Determine the (X, Y) coordinate at the center of the cell enclosing the given text.  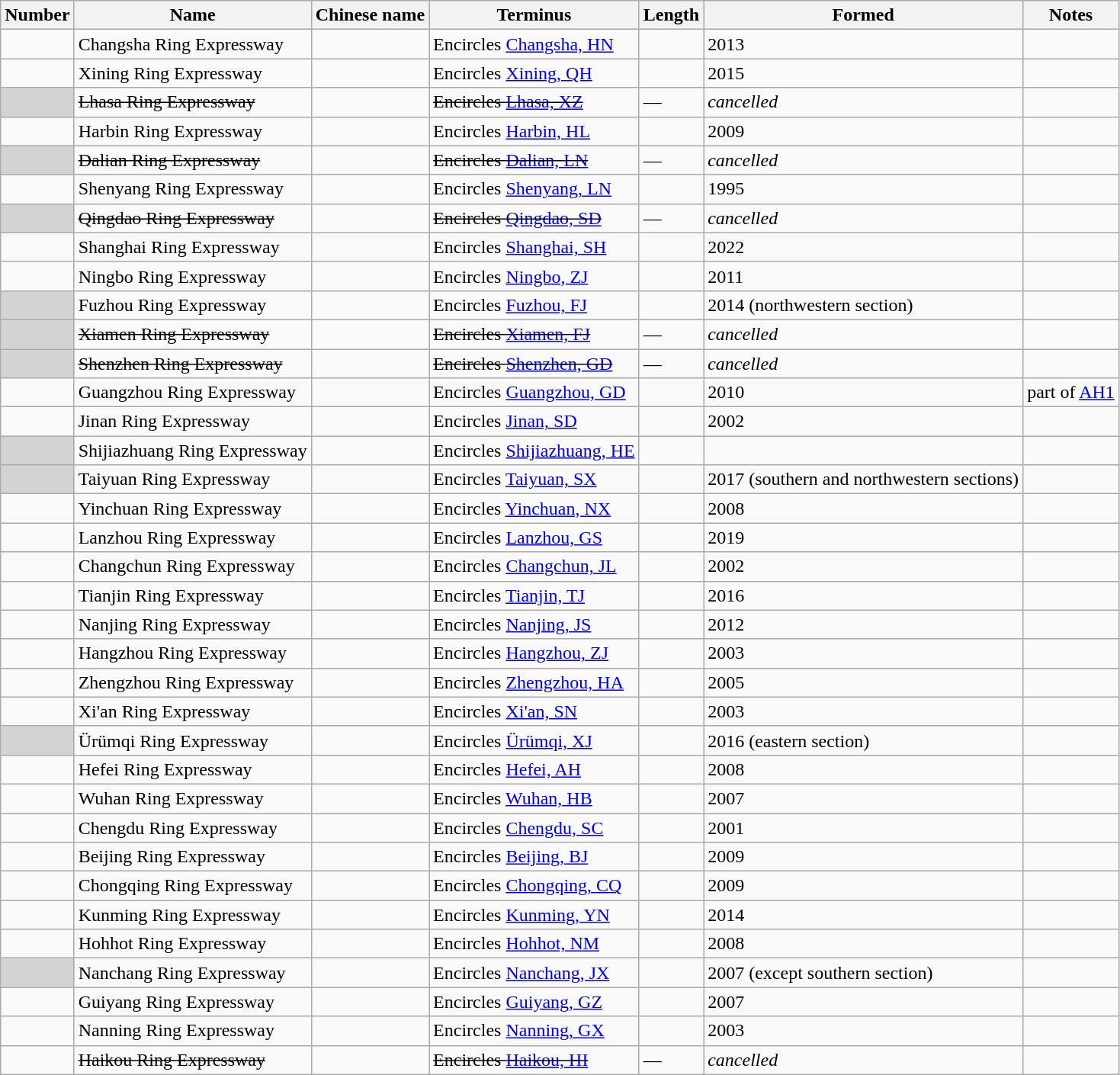
Encircles Guiyang, GZ (534, 1002)
Encircles Xi'an, SN (534, 711)
2019 (863, 537)
Changsha Ring Expressway (192, 44)
Encircles Ürümqi, XJ (534, 740)
Encircles Shanghai, SH (534, 247)
Encircles Wuhan, HB (534, 798)
Fuzhou Ring Expressway (192, 305)
Xiamen Ring Expressway (192, 334)
Shenzhen Ring Expressway (192, 364)
Encircles Shenyang, LN (534, 189)
Encircles Nanchang, JX (534, 973)
Yinchuan Ring Expressway (192, 509)
Encircles Changchun, JL (534, 566)
Hangzhou Ring Expressway (192, 653)
Hohhot Ring Expressway (192, 944)
Chengdu Ring Expressway (192, 827)
Encircles Taiyuan, SX (534, 480)
Chinese name (370, 15)
Taiyuan Ring Expressway (192, 480)
Encircles Nanjing, JS (534, 624)
Wuhan Ring Expressway (192, 798)
Encircles Zhengzhou, HA (534, 682)
Changchun Ring Expressway (192, 566)
Ningbo Ring Expressway (192, 276)
Haikou Ring Expressway (192, 1060)
Qingdao Ring Expressway (192, 218)
Notes (1071, 15)
Encircles Shenzhen, GD (534, 364)
Encircles Yinchuan, NX (534, 509)
Xi'an Ring Expressway (192, 711)
Shanghai Ring Expressway (192, 247)
Encircles Jinan, SD (534, 422)
2011 (863, 276)
Encircles Harbin, HL (534, 131)
Encircles Lanzhou, GS (534, 537)
Encircles Changsha, HN (534, 44)
Encircles Shijiazhuang, HE (534, 451)
part of AH1 (1071, 393)
Encircles Qingdao, SD (534, 218)
2001 (863, 827)
Encircles Lhasa, XZ (534, 102)
Encircles Tianjin, TJ (534, 595)
Encircles Beijing, BJ (534, 857)
Encircles Nanning, GX (534, 1031)
2005 (863, 682)
Guiyang Ring Expressway (192, 1002)
2015 (863, 73)
Nanning Ring Expressway (192, 1031)
Guangzhou Ring Expressway (192, 393)
Kunming Ring Expressway (192, 915)
Encircles Xining, QH (534, 73)
Xining Ring Expressway (192, 73)
Dalian Ring Expressway (192, 160)
Tianjin Ring Expressway (192, 595)
Encircles Hohhot, NM (534, 944)
Encircles Ningbo, ZJ (534, 276)
Nanjing Ring Expressway (192, 624)
Encircles Haikou, HI (534, 1060)
Encircles Chengdu, SC (534, 827)
Nanchang Ring Expressway (192, 973)
Shijiazhuang Ring Expressway (192, 451)
Encircles Chongqing, CQ (534, 886)
Jinan Ring Expressway (192, 422)
2014 (863, 915)
Terminus (534, 15)
Zhengzhou Ring Expressway (192, 682)
2016 (863, 595)
Formed (863, 15)
2012 (863, 624)
Beijing Ring Expressway (192, 857)
Lanzhou Ring Expressway (192, 537)
Number (37, 15)
Shenyang Ring Expressway (192, 189)
Chongqing Ring Expressway (192, 886)
Encircles Hefei, AH (534, 769)
1995 (863, 189)
Length (671, 15)
Encircles Dalian, LN (534, 160)
2017 (southern and northwestern sections) (863, 480)
Encircles Xiamen, FJ (534, 334)
Encircles Guangzhou, GD (534, 393)
Encircles Hangzhou, ZJ (534, 653)
Ürümqi Ring Expressway (192, 740)
Hefei Ring Expressway (192, 769)
Encircles Fuzhou, FJ (534, 305)
2016 (eastern section) (863, 740)
2013 (863, 44)
Harbin Ring Expressway (192, 131)
Lhasa Ring Expressway (192, 102)
Encircles Kunming, YN (534, 915)
2022 (863, 247)
2007 (except southern section) (863, 973)
2014 (northwestern section) (863, 305)
Name (192, 15)
2010 (863, 393)
